Extract the (x, y) coordinate from the center of the cell holding the provided text.  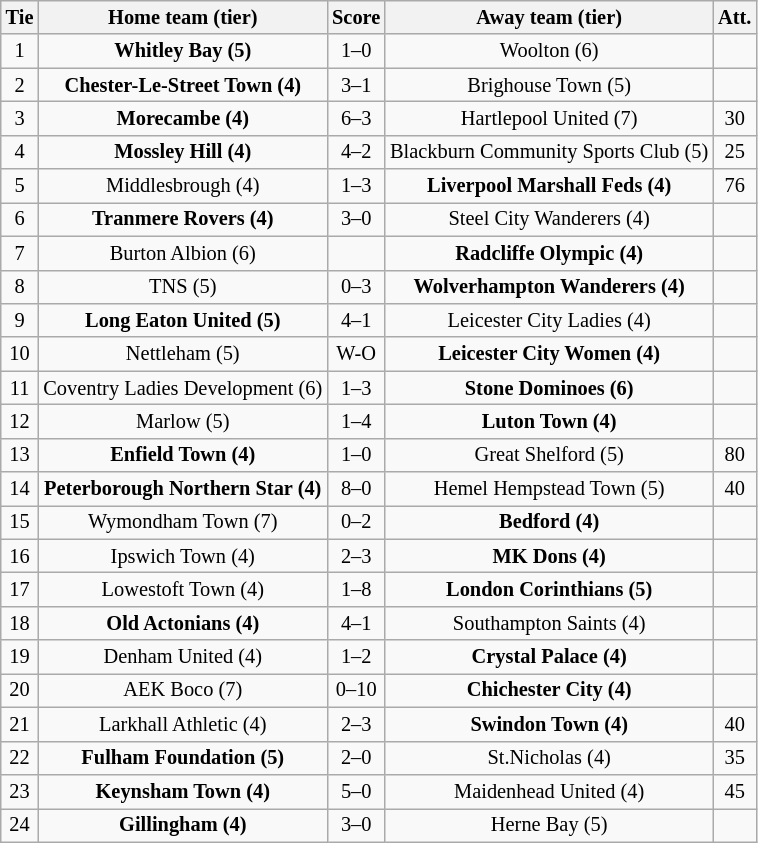
15 (20, 522)
Away team (tier) (549, 17)
Enfield Town (4) (182, 455)
Wolverhampton Wanderers (4) (549, 287)
Gillingham (4) (182, 825)
Luton Town (4) (549, 421)
25 (734, 152)
Chichester City (4) (549, 690)
Nettleham (5) (182, 354)
4 (20, 152)
Crystal Palace (4) (549, 657)
London Corinthians (5) (549, 589)
30 (734, 118)
2–0 (356, 758)
Stone Dominoes (6) (549, 388)
TNS (5) (182, 287)
Fulham Foundation (5) (182, 758)
Larkhall Athletic (4) (182, 724)
Whitley Bay (5) (182, 51)
Bedford (4) (549, 522)
Southampton Saints (4) (549, 623)
3 (20, 118)
16 (20, 556)
Liverpool Marshall Feds (4) (549, 186)
Leicester City Women (4) (549, 354)
Hemel Hempstead Town (5) (549, 489)
14 (20, 489)
W-O (356, 354)
80 (734, 455)
10 (20, 354)
Blackburn Community Sports Club (5) (549, 152)
4–2 (356, 152)
Woolton (6) (549, 51)
Denham United (4) (182, 657)
7 (20, 253)
Chester-Le-Street Town (4) (182, 85)
Burton Albion (6) (182, 253)
Tranmere Rovers (4) (182, 219)
35 (734, 758)
0–10 (356, 690)
Tie (20, 17)
Leicester City Ladies (4) (549, 320)
Middlesbrough (4) (182, 186)
17 (20, 589)
0–3 (356, 287)
Brighouse Town (5) (549, 85)
Marlow (5) (182, 421)
Mossley Hill (4) (182, 152)
3–1 (356, 85)
0–2 (356, 522)
Lowestoft Town (4) (182, 589)
St.Nicholas (4) (549, 758)
Radcliffe Olympic (4) (549, 253)
23 (20, 791)
2 (20, 85)
45 (734, 791)
Hartlepool United (7) (549, 118)
8–0 (356, 489)
Score (356, 17)
Att. (734, 17)
1–4 (356, 421)
Old Actonians (4) (182, 623)
5–0 (356, 791)
9 (20, 320)
1 (20, 51)
13 (20, 455)
21 (20, 724)
76 (734, 186)
12 (20, 421)
MK Dons (4) (549, 556)
AEK Boco (7) (182, 690)
Great Shelford (5) (549, 455)
5 (20, 186)
Swindon Town (4) (549, 724)
Morecambe (4) (182, 118)
Coventry Ladies Development (6) (182, 388)
Home team (tier) (182, 17)
Wymondham Town (7) (182, 522)
Maidenhead United (4) (549, 791)
Steel City Wanderers (4) (549, 219)
Herne Bay (5) (549, 825)
8 (20, 287)
19 (20, 657)
18 (20, 623)
Ipswich Town (4) (182, 556)
6 (20, 219)
Keynsham Town (4) (182, 791)
1–8 (356, 589)
Long Eaton United (5) (182, 320)
Peterborough Northern Star (4) (182, 489)
1–2 (356, 657)
6–3 (356, 118)
22 (20, 758)
11 (20, 388)
24 (20, 825)
20 (20, 690)
